Extract the (x, y) coordinate from the center of the cell holding the provided text.  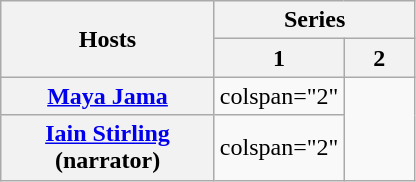
1 (279, 58)
Hosts (108, 39)
Maya Jama (108, 96)
2 (380, 58)
Iain Stirling (narrator) (108, 148)
Series (314, 20)
